Output the (X, Y) coordinate of the center of the cell containing the given text.  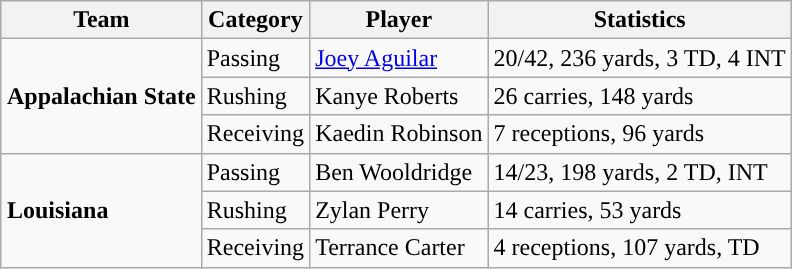
Team (101, 20)
Player (399, 20)
Appalachian State (101, 96)
Kanye Roberts (399, 96)
Ben Wooldridge (399, 172)
14 carries, 53 yards (640, 210)
Joey Aguilar (399, 58)
Statistics (640, 20)
Category (255, 20)
7 receptions, 96 yards (640, 134)
Zylan Perry (399, 210)
Kaedin Robinson (399, 134)
20/42, 236 yards, 3 TD, 4 INT (640, 58)
Louisiana (101, 210)
4 receptions, 107 yards, TD (640, 248)
Terrance Carter (399, 248)
14/23, 198 yards, 2 TD, INT (640, 172)
26 carries, 148 yards (640, 96)
